Capture the cell that displays the provided text and extract its [X, Y] central coordinate. 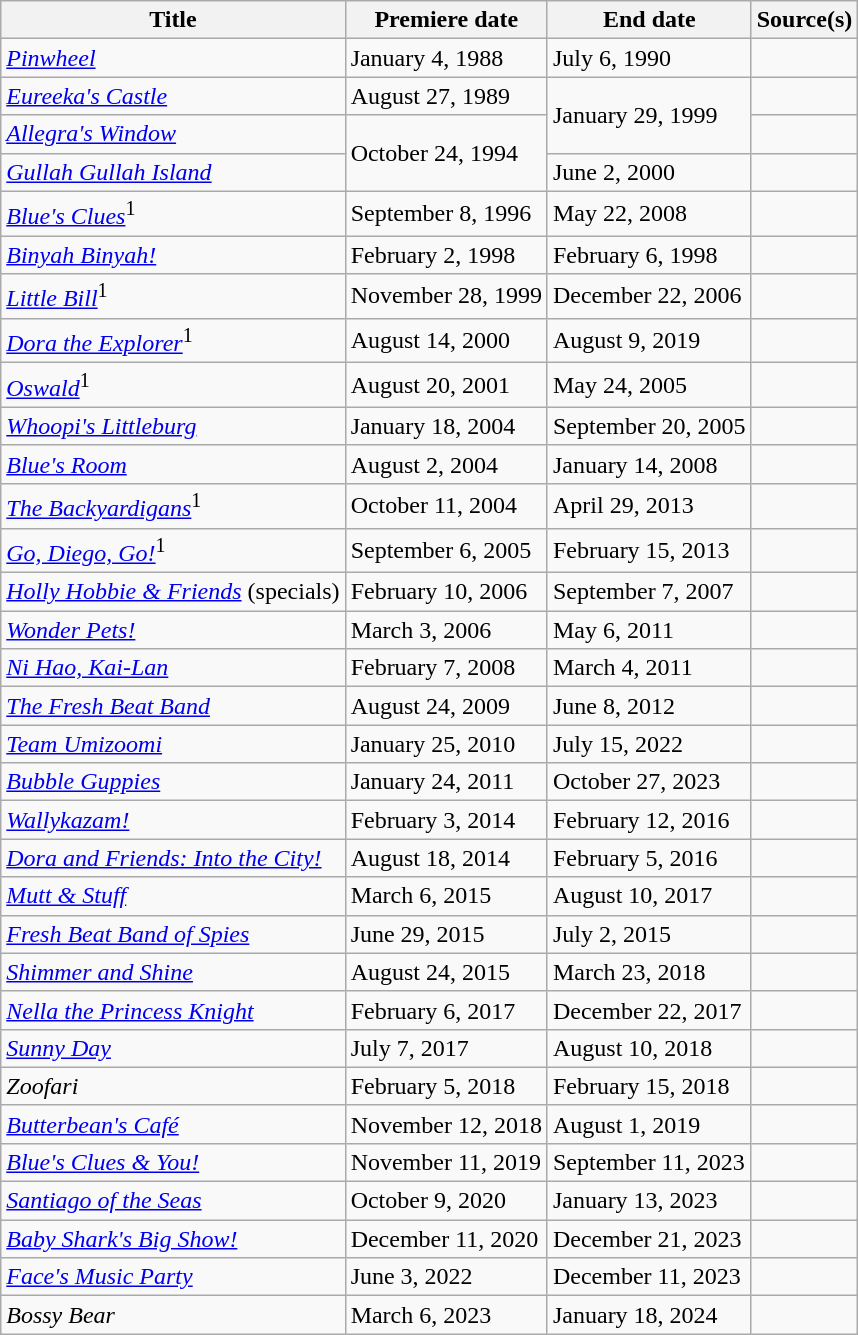
March 3, 2006 [446, 630]
January 24, 2011 [446, 782]
August 18, 2014 [446, 858]
January 13, 2023 [649, 1201]
Butterbean's Café [173, 1124]
March 4, 2011 [649, 668]
December 22, 2006 [649, 296]
October 9, 2020 [446, 1201]
January 25, 2010 [446, 744]
August 10, 2018 [649, 1048]
March 23, 2018 [649, 972]
August 24, 2009 [446, 706]
March 6, 2023 [446, 1315]
June 2, 2000 [649, 172]
The Fresh Beat Band [173, 706]
September 7, 2007 [649, 592]
September 8, 1996 [446, 214]
July 2, 2015 [649, 934]
August 10, 2017 [649, 896]
June 29, 2015 [446, 934]
November 11, 2019 [446, 1163]
February 5, 2018 [446, 1086]
June 8, 2012 [649, 706]
August 2, 2004 [446, 464]
Eureeka's Castle [173, 96]
Allegra's Window [173, 134]
January 18, 2004 [446, 426]
October 11, 2004 [446, 506]
Shimmer and Shine [173, 972]
November 12, 2018 [446, 1124]
Wonder Pets! [173, 630]
September 11, 2023 [649, 1163]
Baby Shark's Big Show! [173, 1239]
February 15, 2013 [649, 550]
Go, Diego, Go!1 [173, 550]
The Backyardigans1 [173, 506]
Team Umizoomi [173, 744]
Oswald1 [173, 386]
February 15, 2018 [649, 1086]
May 22, 2008 [649, 214]
Holly Hobbie & Friends (specials) [173, 592]
Source(s) [804, 20]
December 22, 2017 [649, 1010]
Title [173, 20]
Mutt & Stuff [173, 896]
December 21, 2023 [649, 1239]
October 27, 2023 [649, 782]
October 24, 1994 [446, 153]
Whoopi's Littleburg [173, 426]
Binyah Binyah! [173, 255]
June 3, 2022 [446, 1277]
February 6, 1998 [649, 255]
November 28, 1999 [446, 296]
Premiere date [446, 20]
Face's Music Party [173, 1277]
Ni Hao, Kai-Lan [173, 668]
Pinwheel [173, 58]
August 9, 2019 [649, 340]
January 4, 1988 [446, 58]
January 14, 2008 [649, 464]
February 5, 2016 [649, 858]
May 24, 2005 [649, 386]
December 11, 2023 [649, 1277]
Dora and Friends: Into the City! [173, 858]
End date [649, 20]
Gullah Gullah Island [173, 172]
April 29, 2013 [649, 506]
March 6, 2015 [446, 896]
August 20, 2001 [446, 386]
February 10, 2006 [446, 592]
Dora the Explorer1 [173, 340]
January 29, 1999 [649, 115]
January 18, 2024 [649, 1315]
September 20, 2005 [649, 426]
August 14, 2000 [446, 340]
Bossy Bear [173, 1315]
February 6, 2017 [446, 1010]
July 15, 2022 [649, 744]
Blue's Room [173, 464]
December 11, 2020 [446, 1239]
Zoofari [173, 1086]
February 7, 2008 [446, 668]
Sunny Day [173, 1048]
May 6, 2011 [649, 630]
February 2, 1998 [446, 255]
Little Bill1 [173, 296]
Wallykazam! [173, 820]
Bubble Guppies [173, 782]
July 7, 2017 [446, 1048]
Nella the Princess Knight [173, 1010]
September 6, 2005 [446, 550]
Fresh Beat Band of Spies [173, 934]
July 6, 1990 [649, 58]
August 27, 1989 [446, 96]
Blue's Clues & You! [173, 1163]
February 3, 2014 [446, 820]
Santiago of the Seas [173, 1201]
February 12, 2016 [649, 820]
August 1, 2019 [649, 1124]
Blue's Clues1 [173, 214]
August 24, 2015 [446, 972]
